Detect which cell encompasses the target text, then output its [x, y] center coordinate. 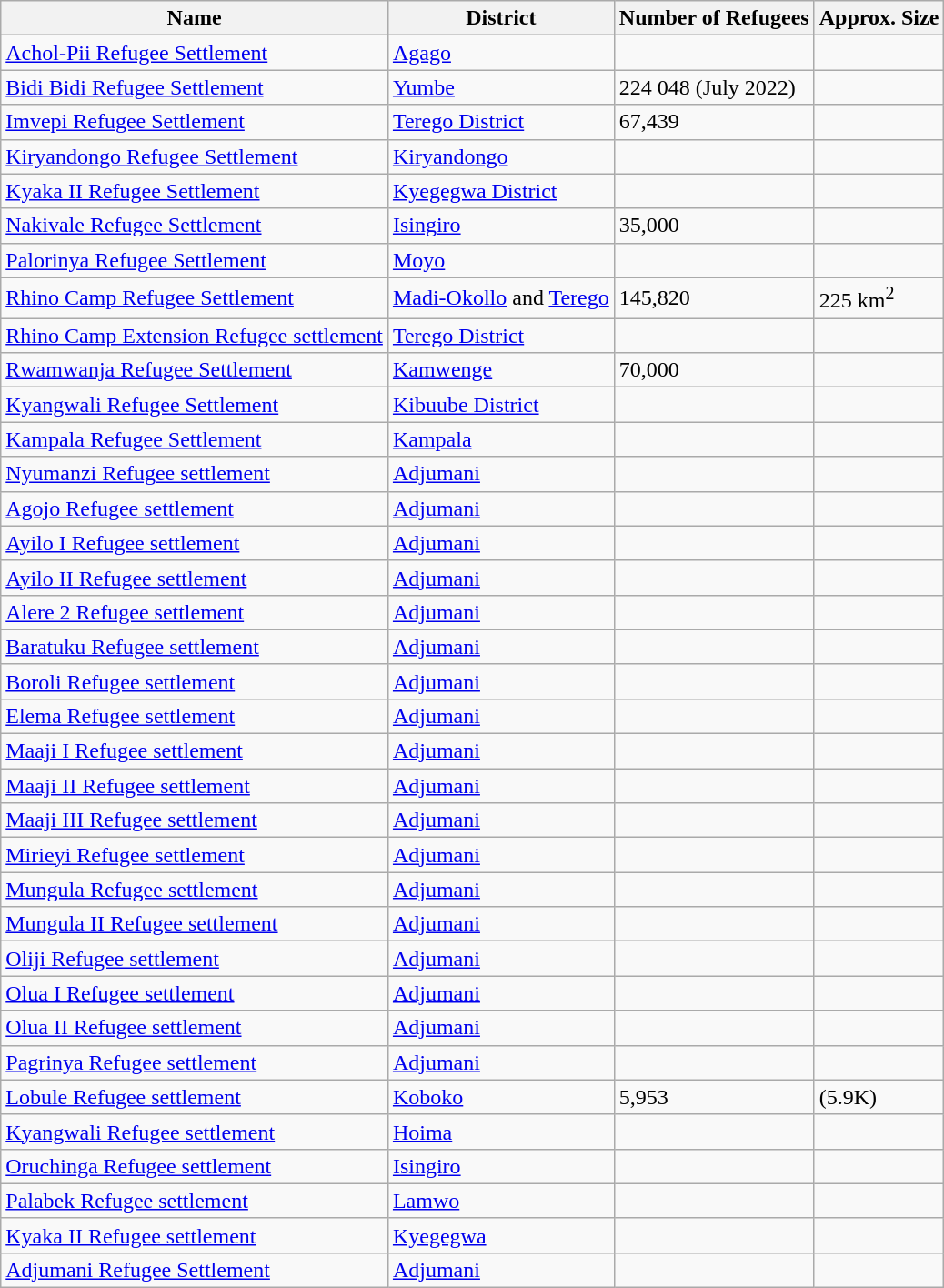
67,439 [714, 122]
Hoima [500, 1132]
Kampala [500, 439]
Nyumanzi Refugee settlement [195, 474]
Agago [500, 53]
Ayilo I Refugee settlement [195, 543]
225 km2 [879, 298]
35,000 [714, 226]
Approx. Size [879, 18]
Lobule Refugee settlement [195, 1097]
145,820 [714, 298]
Kyangwali Refugee Settlement [195, 405]
Kamwenge [500, 370]
Moyo [500, 260]
Maaji III Refugee settlement [195, 820]
Name [195, 18]
Lamwo [500, 1201]
Kyangwali Refugee settlement [195, 1132]
5,953 [714, 1097]
70,000 [714, 370]
Number of Refugees [714, 18]
Elema Refugee settlement [195, 716]
Olua II Refugee settlement [195, 1028]
Imvepi Refugee Settlement [195, 122]
Rhino Camp Extension Refugee settlement [195, 336]
Pagrinya Refugee settlement [195, 1062]
Alere 2 Refugee settlement [195, 612]
Kyegegwa District [500, 191]
Kiryandongo [500, 156]
Achol-Pii Refugee Settlement [195, 53]
Palabek Refugee settlement [195, 1201]
Maaji II Refugee settlement [195, 786]
Rwamwanja Refugee Settlement [195, 370]
Bidi Bidi Refugee Settlement [195, 87]
Boroli Refugee settlement [195, 681]
Maaji I Refugee settlement [195, 751]
Oruchinga Refugee settlement [195, 1166]
Kyaka II Refugee Settlement [195, 191]
Agojo Refugee settlement [195, 508]
Rhino Camp Refugee Settlement [195, 298]
Palorinya Refugee Settlement [195, 260]
Oliji Refugee settlement [195, 959]
(5.9K) [879, 1097]
Baratuku Refugee settlement [195, 647]
Kibuube District [500, 405]
Mungula Refugee settlement [195, 890]
224 048 (July 2022) [714, 87]
Nakivale Refugee Settlement [195, 226]
Mungula II Refugee settlement [195, 924]
Ayilo II Refugee settlement [195, 578]
Kyaka II Refugee settlement [195, 1235]
Kampala Refugee Settlement [195, 439]
Olua I Refugee settlement [195, 993]
Adjumani Refugee Settlement [195, 1270]
Kyegegwa [500, 1235]
Madi-Okollo and Terego [500, 298]
Kiryandongo Refugee Settlement [195, 156]
District [500, 18]
Koboko [500, 1097]
Mirieyi Refugee settlement [195, 855]
Yumbe [500, 87]
